Capture the cell that displays the provided text and extract its (x, y) central coordinate. 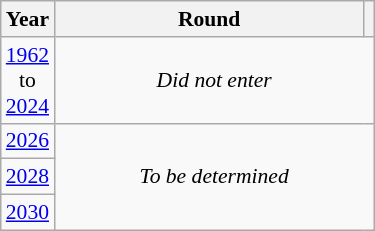
Round (209, 19)
Year (28, 19)
1962to2024 (28, 80)
Did not enter (214, 80)
2028 (28, 177)
2026 (28, 141)
To be determined (214, 176)
2030 (28, 213)
